Return the (x, y) coordinate for the center point of the cell that contains the specified text.  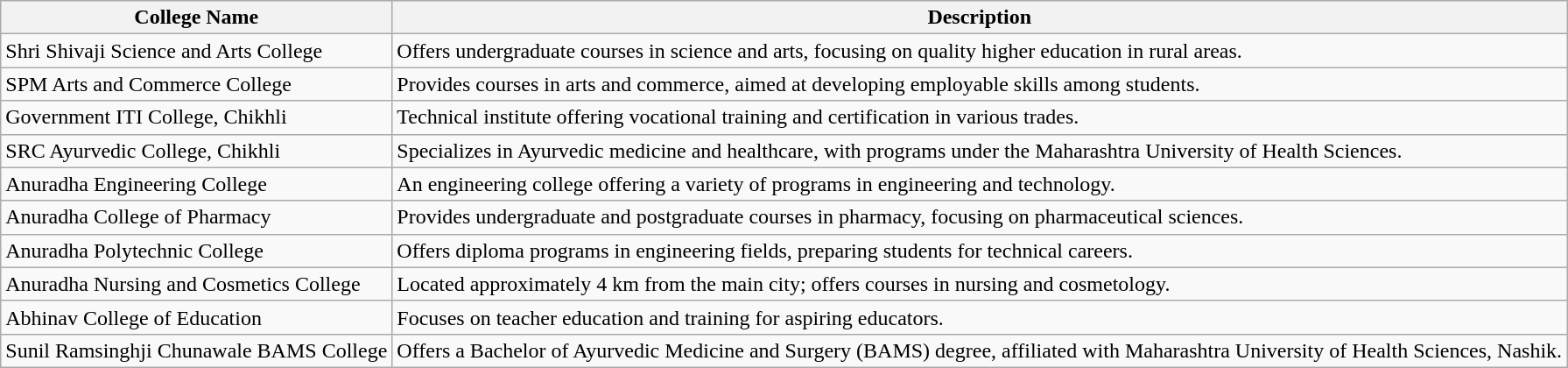
Focuses on teacher education and training for aspiring educators. (980, 317)
Abhinav College of Education (196, 317)
College Name (196, 18)
Anuradha Engineering College (196, 184)
Specializes in Ayurvedic medicine and healthcare, with programs under the Maharashtra University of Health Sciences. (980, 151)
Offers a Bachelor of Ayurvedic Medicine and Surgery (BAMS) degree, affiliated with Maharashtra University of Health Sciences, Nashik. (980, 350)
Government ITI College, Chikhli (196, 117)
Located approximately 4 km from the main city; offers courses in nursing and cosmetology. (980, 284)
Sunil Ramsinghji Chunawale BAMS College (196, 350)
Anuradha Polytechnic College (196, 251)
Anuradha Nursing and Cosmetics College (196, 284)
Provides undergraduate and postgraduate courses in pharmacy, focusing on pharmaceutical sciences. (980, 217)
SRC Ayurvedic College, Chikhli (196, 151)
Anuradha College of Pharmacy (196, 217)
Offers diploma programs in engineering fields, preparing students for technical careers. (980, 251)
Provides courses in arts and commerce, aimed at developing employable skills among students. (980, 84)
An engineering college offering a variety of programs in engineering and technology. (980, 184)
SPM Arts and Commerce College (196, 84)
Technical institute offering vocational training and certification in various trades. (980, 117)
Offers undergraduate courses in science and arts, focusing on quality higher education in rural areas. (980, 51)
Description (980, 18)
Shri Shivaji Science and Arts College (196, 51)
